Search for the cell housing the specified text and yield its [X, Y] center coordinate. 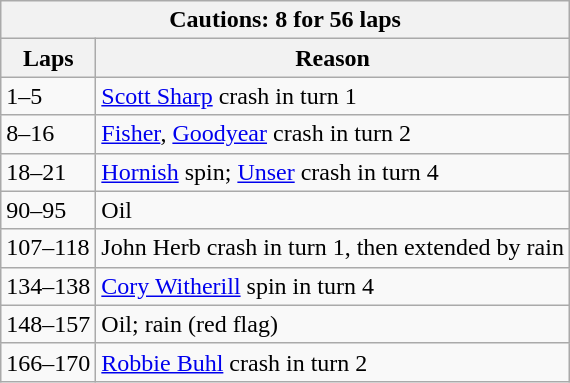
90–95 [48, 210]
148–157 [48, 324]
Oil [333, 210]
Hornish spin; Unser crash in turn 4 [333, 172]
18–21 [48, 172]
John Herb crash in turn 1, then extended by rain [333, 248]
166–170 [48, 362]
8–16 [48, 134]
Cory Witherill spin in turn 4 [333, 286]
Robbie Buhl crash in turn 2 [333, 362]
Laps [48, 58]
Cautions: 8 for 56 laps [286, 20]
107–118 [48, 248]
Fisher, Goodyear crash in turn 2 [333, 134]
Reason [333, 58]
134–138 [48, 286]
Scott Sharp crash in turn 1 [333, 96]
Oil; rain (red flag) [333, 324]
1–5 [48, 96]
